Extract the (x, y) coordinate from the center of the cell holding the provided text.  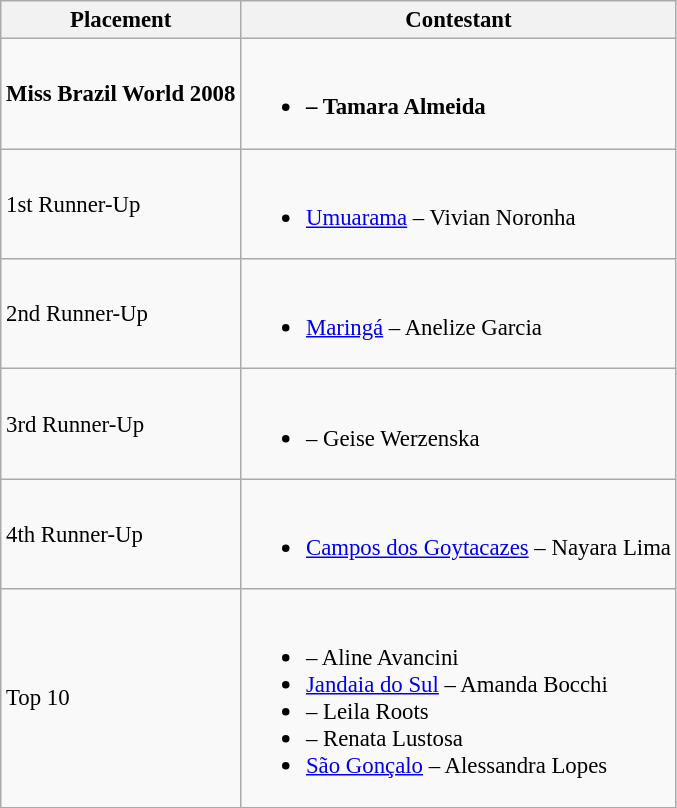
1st Runner-Up (121, 204)
Contestant (459, 20)
Maringá – Anelize Garcia (459, 314)
– Aline Avancini Jandaia do Sul – Amanda Bocchi – Leila Roots – Renata Lustosa São Gonçalo – Alessandra Lopes (459, 698)
Placement (121, 20)
– Tamara Almeida (459, 94)
Miss Brazil World 2008 (121, 94)
Umuarama – Vivian Noronha (459, 204)
3rd Runner-Up (121, 424)
Top 10 (121, 698)
– Geise Werzenska (459, 424)
4th Runner-Up (121, 534)
2nd Runner-Up (121, 314)
Campos dos Goytacazes – Nayara Lima (459, 534)
